From the cell containing the given text, extract its center point as [X, Y] coordinate. 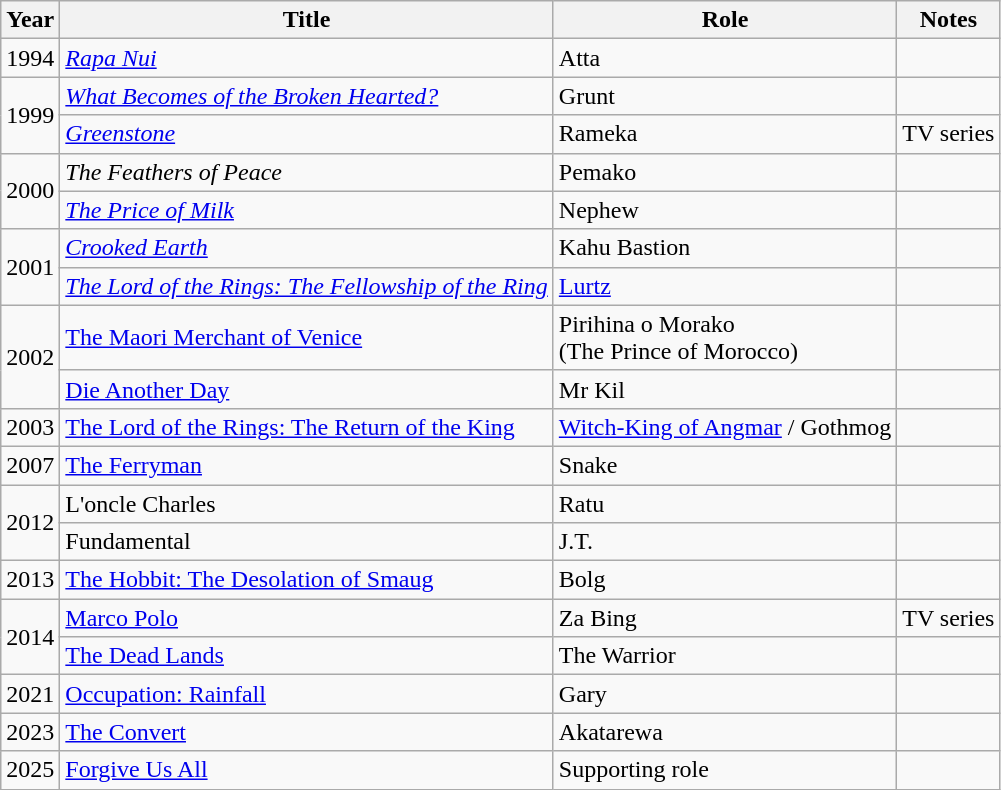
Snake [724, 465]
Rameka [724, 134]
Kahu Bastion [724, 248]
What Becomes of the Broken Hearted? [307, 96]
The Feathers of Peace [307, 172]
Atta [724, 58]
Pirihina o Morako (The Prince of Morocco) [724, 338]
Greenstone [307, 134]
1999 [30, 115]
J.T. [724, 542]
The Warrior [724, 656]
Akatarewa [724, 732]
Marco Polo [307, 618]
The Convert [307, 732]
Crooked Earth [307, 248]
Za Bing [724, 618]
The Hobbit: The Desolation of Smaug [307, 580]
The Price of Milk [307, 210]
Die Another Day [307, 389]
2001 [30, 267]
Bolg [724, 580]
2025 [30, 770]
Occupation: Rainfall [307, 694]
2021 [30, 694]
Nephew [724, 210]
Notes [948, 20]
Forgive Us All [307, 770]
The Maori Merchant of Venice [307, 338]
Witch-King of Angmar / Gothmog [724, 427]
2012 [30, 522]
Title [307, 20]
2003 [30, 427]
Pemako [724, 172]
2002 [30, 356]
1994 [30, 58]
The Ferryman [307, 465]
2014 [30, 637]
Rapa Nui [307, 58]
L'oncle Charles [307, 503]
The Dead Lands [307, 656]
Fundamental [307, 542]
Grunt [724, 96]
2007 [30, 465]
Supporting role [724, 770]
Lurtz [724, 286]
The Lord of the Rings: The Fellowship of the Ring [307, 286]
2023 [30, 732]
Mr Kil [724, 389]
2000 [30, 191]
2013 [30, 580]
The Lord of the Rings: The Return of the King [307, 427]
Role [724, 20]
Ratu [724, 503]
Gary [724, 694]
Year [30, 20]
